Detect which cell encompasses the target text, then output its [X, Y] center coordinate. 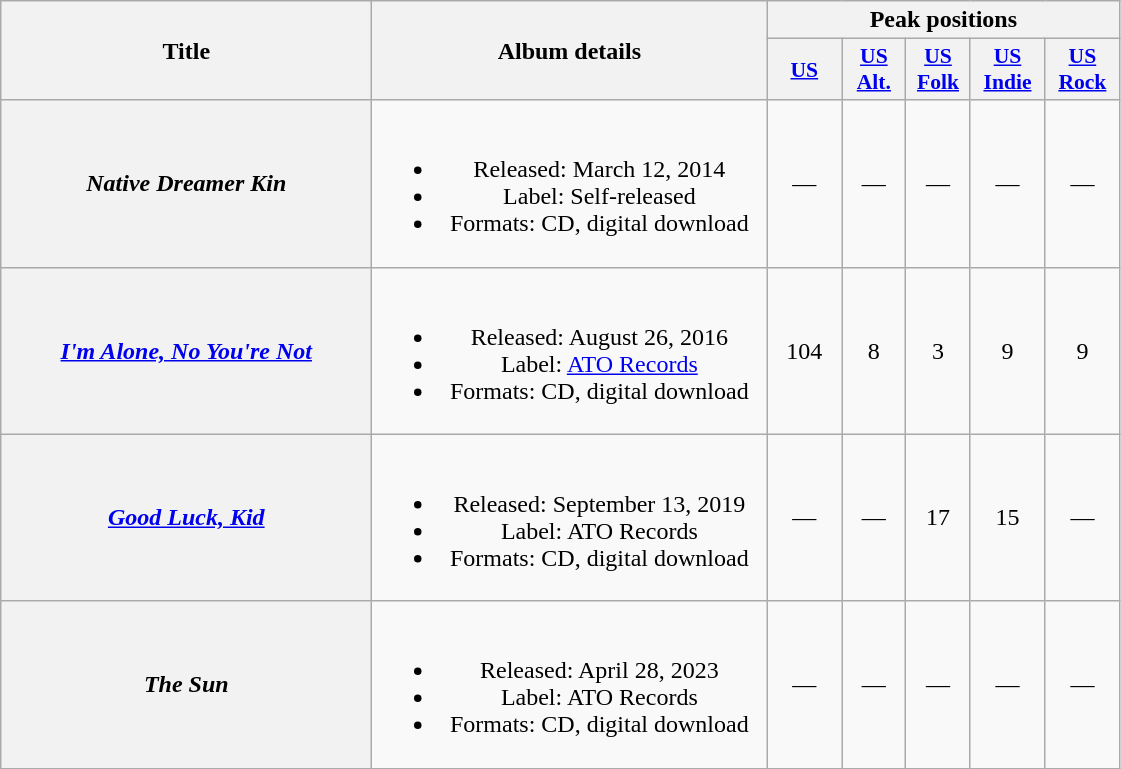
104 [804, 350]
Released: April 28, 2023Label: ATO RecordsFormats: CD, digital download [570, 684]
The Sun [186, 684]
Album details [570, 50]
USAlt. [874, 70]
Good Luck, Kid [186, 518]
US [804, 70]
3 [938, 350]
Peak positions [944, 20]
Title [186, 50]
Released: March 12, 2014Label: Self-releasedFormats: CD, digital download [570, 184]
US Indie [1008, 70]
Released: September 13, 2019Label: ATO RecordsFormats: CD, digital download [570, 518]
US Rock [1082, 70]
USFolk [938, 70]
I'm Alone, No You're Not [186, 350]
8 [874, 350]
17 [938, 518]
Native Dreamer Kin [186, 184]
15 [1008, 518]
Released: August 26, 2016Label: ATO RecordsFormats: CD, digital download [570, 350]
